For the text-containing cell, return its midpoint in [X, Y] coordinate format. 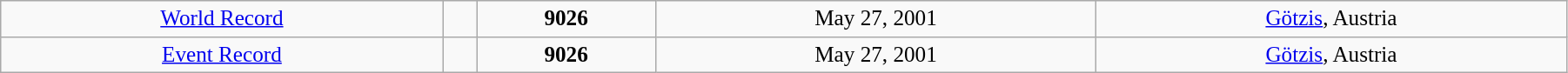
Event Record [222, 55]
World Record [222, 19]
